Provide the (X, Y) coordinate of the cell's center where the given text is located.  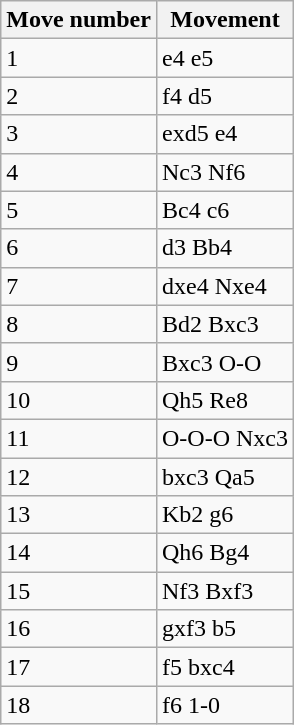
10 (79, 400)
16 (79, 629)
14 (79, 553)
18 (79, 705)
dxe4 Nxe4 (224, 286)
O-O-O Nxc3 (224, 438)
3 (79, 134)
f4 d5 (224, 96)
d3 Bb4 (224, 248)
bxc3 Qa5 (224, 477)
11 (79, 438)
Qh6 Bg4 (224, 553)
exd5 e4 (224, 134)
Bxc3 O-O (224, 362)
Nc3 Nf6 (224, 172)
Move number (79, 20)
2 (79, 96)
6 (79, 248)
8 (79, 324)
Nf3 Bxf3 (224, 591)
Qh5 Re8 (224, 400)
9 (79, 362)
17 (79, 667)
gxf3 b5 (224, 629)
Bc4 c6 (224, 210)
Kb2 g6 (224, 515)
12 (79, 477)
15 (79, 591)
5 (79, 210)
1 (79, 58)
4 (79, 172)
7 (79, 286)
Bd2 Bxc3 (224, 324)
13 (79, 515)
Movement (224, 20)
e4 e5 (224, 58)
f5 bxc4 (224, 667)
f6 1-0 (224, 705)
